Return the [X, Y] coordinate for the center point of the cell that contains the specified text.  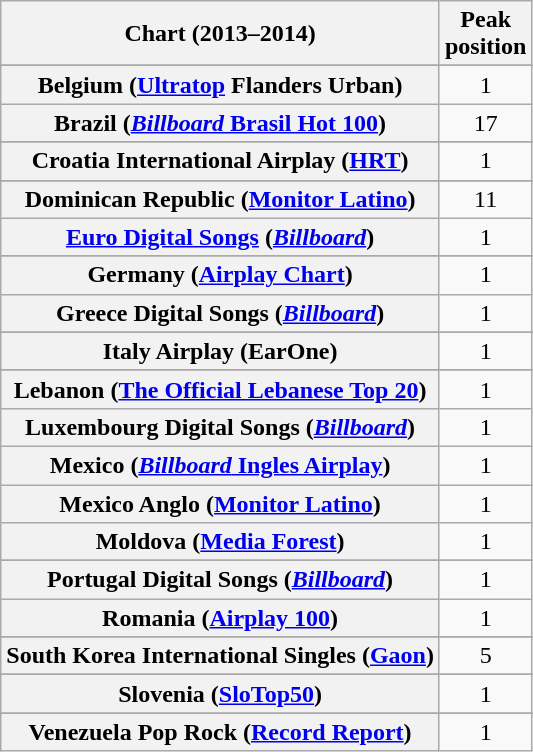
Mexico (Billboard Ingles Airplay) [220, 465]
Romania (Airplay 100) [220, 618]
Venezuela Pop Rock (Record Report) [220, 732]
Chart (2013–2014) [220, 34]
Germany (Airplay Chart) [220, 275]
Euro Digital Songs (Billboard) [220, 237]
Slovenia (SloTop50) [220, 694]
Brazil (Billboard Brasil Hot 100) [220, 123]
Mexico Anglo (Monitor Latino) [220, 503]
5 [485, 656]
Dominican Republic (Monitor Latino) [220, 199]
Luxembourg Digital Songs (Billboard) [220, 427]
South Korea International Singles (Gaon) [220, 656]
11 [485, 199]
Lebanon (The Official Lebanese Top 20) [220, 389]
Italy Airplay (EarOne) [220, 351]
Peakposition [485, 34]
Croatia International Airplay (HRT) [220, 161]
Belgium (Ultratop Flanders Urban) [220, 85]
Greece Digital Songs (Billboard) [220, 313]
Moldova (Media Forest) [220, 542]
Portugal Digital Songs (Billboard) [220, 580]
17 [485, 123]
